From the cell containing the given text, extract its center point as (x, y) coordinate. 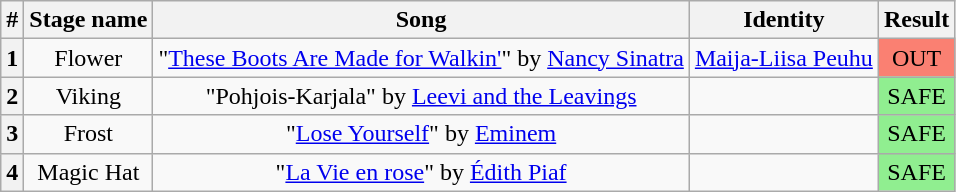
"La Vie en rose" by Édith Piaf (421, 172)
4 (12, 172)
"Pohjois-Karjala" by Leevi and the Leavings (421, 96)
# (12, 20)
Identity (784, 20)
Viking (88, 96)
2 (12, 96)
Flower (88, 58)
Song (421, 20)
"Lose Yourself" by Eminem (421, 134)
Magic Hat (88, 172)
"These Boots Are Made for Walkin'" by Nancy Sinatra (421, 58)
3 (12, 134)
Maija-Liisa Peuhu (784, 58)
Stage name (88, 20)
1 (12, 58)
OUT (916, 58)
Result (916, 20)
Frost (88, 134)
